Return (X, Y) of the center of cell containing provided text 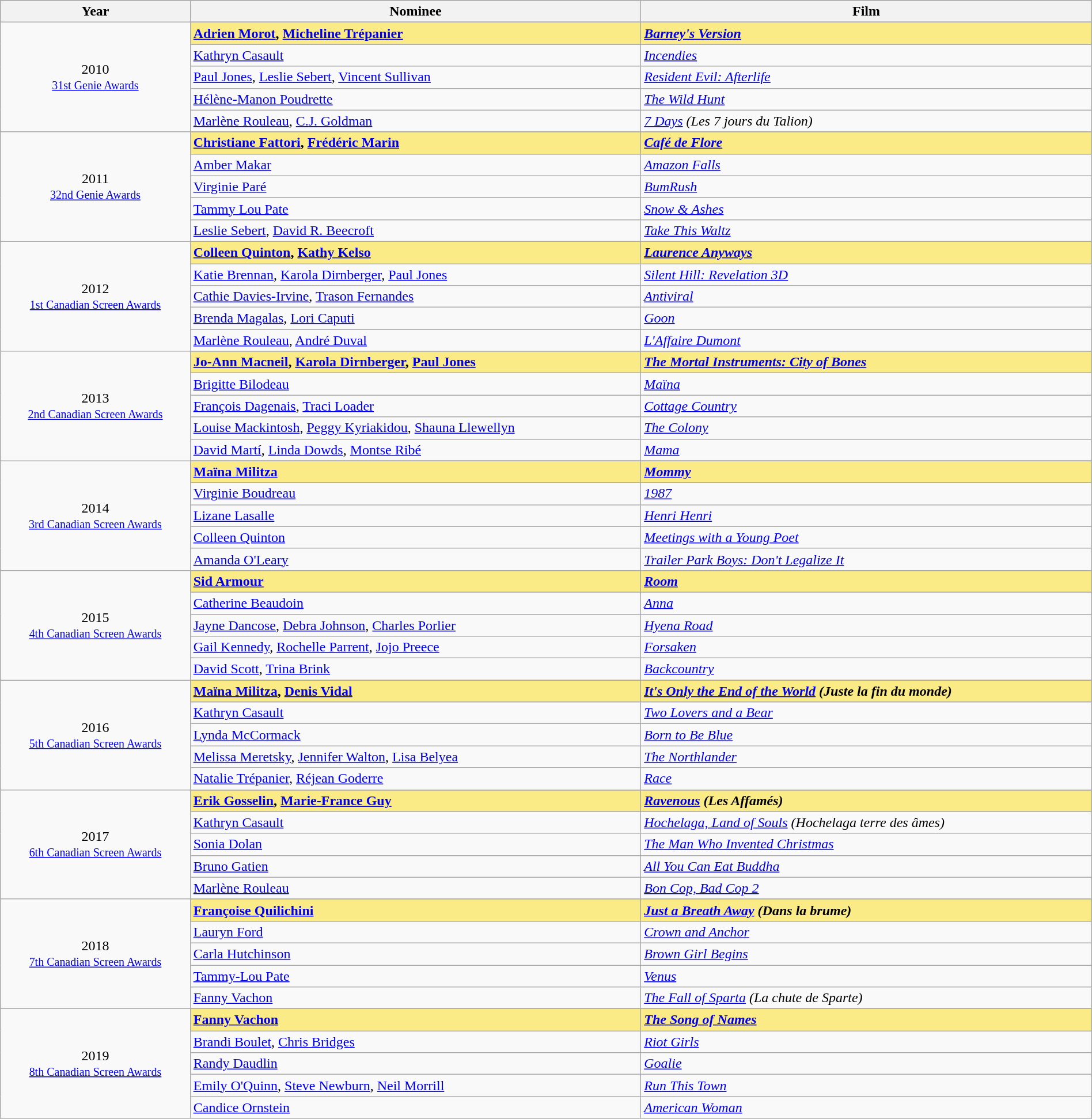
It's Only the End of the World (Juste la fin du monde) (866, 691)
Room (866, 581)
Tammy Lou Pate (416, 208)
Cathie Davies-Irvine, Trason Fernandes (416, 297)
Brown Girl Begins (866, 954)
The Mortal Instruments: City of Bones (866, 362)
Amazon Falls (866, 165)
Emily O'Quinn, Steve Newburn, Neil Morrill (416, 1086)
Incendies (866, 55)
American Woman (866, 1107)
Colleen Quinton, Kathy Kelso (416, 252)
The Wild Hunt (866, 99)
Take This Waltz (866, 230)
2017 6th Canadian Screen Awards (96, 844)
Mommy (866, 472)
Amanda O'Leary (416, 559)
Bon Cop, Bad Cop 2 (866, 888)
Goon (866, 318)
Run This Town (866, 1086)
Sid Armour (416, 581)
Marlène Rouleau, C.J. Goldman (416, 121)
Two Lovers and a Bear (866, 713)
Louise Mackintosh, Peggy Kyriakidou, Shauna Llewellyn (416, 428)
Nominee (416, 12)
2018 7th Canadian Screen Awards (96, 954)
Paul Jones, Leslie Sebert, Vincent Sullivan (416, 77)
L'Affaire Dumont (866, 340)
2010 31st Genie Awards (96, 77)
Barney's Version (866, 33)
Christiane Fattori, Frédéric Marin (416, 143)
Forsaken (866, 647)
Meetings with a Young Poet (866, 537)
2012 1st Canadian Screen Awards (96, 296)
Candice Ornstein (416, 1107)
David Martí, Linda Dowds, Montse Ribé (416, 450)
Venus (866, 976)
Crown and Anchor (866, 932)
7 Days (Les 7 jours du Talion) (866, 121)
Françoise Quilichini (416, 910)
François Dagenais, Traci Loader (416, 406)
Jayne Dancose, Debra Johnson, Charles Porlier (416, 625)
Natalie Trépanier, Réjean Goderre (416, 779)
Silent Hill: Revelation 3D (866, 275)
Trailer Park Boys: Don't Legalize It (866, 559)
Virginie Boudreau (416, 494)
Katie Brennan, Karola Dirnberger, Paul Jones (416, 275)
Anna (866, 603)
Resident Evil: Afterlife (866, 77)
Bruno Gatien (416, 866)
Hochelaga, Land of Souls (Hochelaga terre des âmes) (866, 822)
Riot Girls (866, 1042)
Brandi Boulet, Chris Bridges (416, 1042)
Maïna Militza, Denis Vidal (416, 691)
Tammy-Lou Pate (416, 976)
Marlène Rouleau, André Duval (416, 340)
2019 8th Canadian Screen Awards (96, 1064)
2013 2nd Canadian Screen Awards (96, 406)
Born to Be Blue (866, 735)
Sonia Dolan (416, 844)
Ravenous (Les Affamés) (866, 801)
Erik Gosselin, Marie-France Guy (416, 801)
Lizane Lasalle (416, 515)
Gail Kennedy, Rochelle Parrent, Jojo Preece (416, 647)
Randy Daudlin (416, 1064)
Cottage Country (866, 406)
The Man Who Invented Christmas (866, 844)
The Fall of Sparta (La chute de Sparte) (866, 998)
Brenda Magalas, Lori Caputi (416, 318)
2016 5th Canadian Screen Awards (96, 735)
Race (866, 779)
Virginie Paré (416, 187)
Marlène Rouleau (416, 888)
Catherine Beaudoin (416, 603)
Lauryn Ford (416, 932)
Film (866, 12)
2011 32nd Genie Awards (96, 187)
Adrien Morot, Micheline Trépanier (416, 33)
All You Can Eat Buddha (866, 866)
2015 4th Canadian Screen Awards (96, 625)
The Northlander (866, 757)
Lynda McCormack (416, 735)
Goalie (866, 1064)
Carla Hutchinson (416, 954)
Hyena Road (866, 625)
Year (96, 12)
Snow & Ashes (866, 208)
Hélène-Manon Poudrette (416, 99)
Amber Makar (416, 165)
Just a Breath Away (Dans la brume) (866, 910)
Jo-Ann Macneil, Karola Dirnberger, Paul Jones (416, 362)
Maïna Militza (416, 472)
Maïna (866, 384)
Melissa Meretsky, Jennifer Walton, Lisa Belyea (416, 757)
Colleen Quinton (416, 537)
Antiviral (866, 297)
2014 3rd Canadian Screen Awards (96, 515)
David Scott, Trina Brink (416, 669)
Laurence Anyways (866, 252)
The Colony (866, 428)
Henri Henri (866, 515)
Mama (866, 450)
1987 (866, 494)
Brigitte Bilodeau (416, 384)
Café de Flore (866, 143)
Backcountry (866, 669)
The Song of Names (866, 1020)
Leslie Sebert, David R. Beecroft (416, 230)
BumRush (866, 187)
